Return [x, y] of the center of cell containing provided text 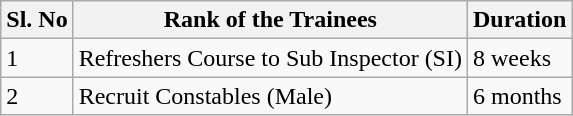
Sl. No [37, 20]
1 [37, 58]
Refreshers Course to Sub Inspector (SI) [270, 58]
Duration [519, 20]
6 months [519, 96]
8 weeks [519, 58]
2 [37, 96]
Rank of the Trainees [270, 20]
Recruit Constables (Male) [270, 96]
